Detect which cell encompasses the target text, then output its (x, y) center coordinate. 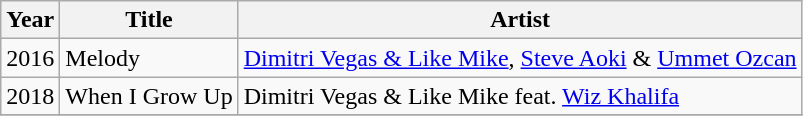
Melody (149, 58)
Artist (520, 20)
Year (30, 20)
2016 (30, 58)
When I Grow Up (149, 96)
2018 (30, 96)
Dimitri Vegas & Like Mike feat. Wiz Khalifa (520, 96)
Title (149, 20)
Dimitri Vegas & Like Mike, Steve Aoki & Ummet Ozcan (520, 58)
